Locate the cell with the specified text and output its [X, Y] center coordinate. 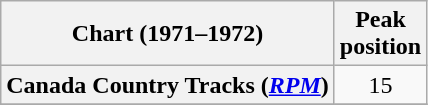
Peakposition [380, 34]
15 [380, 85]
Chart (1971–1972) [168, 34]
Canada Country Tracks (RPM) [168, 85]
